From the cell containing the given text, extract its center point as [X, Y] coordinate. 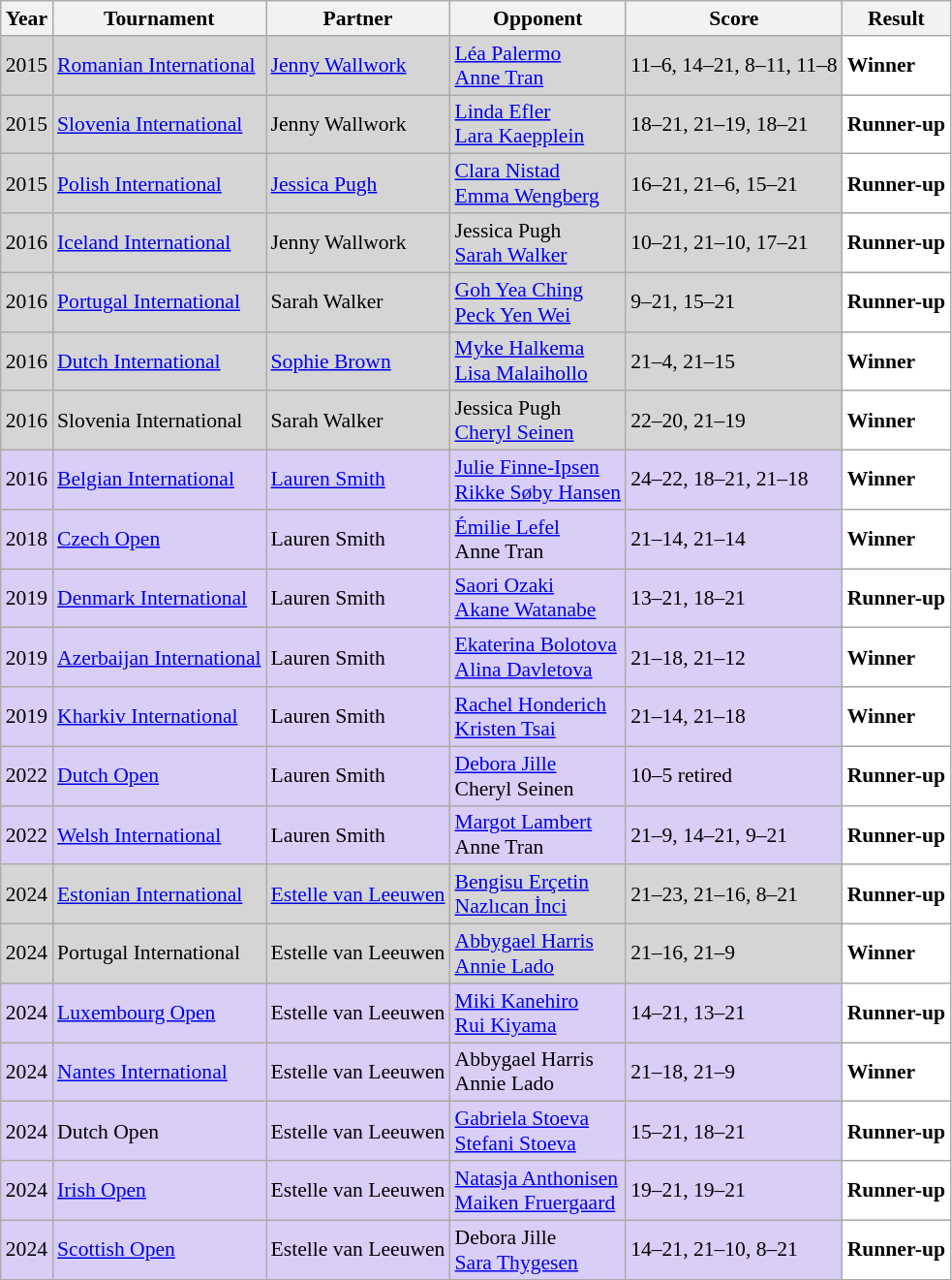
11–6, 14–21, 8–11, 11–8 [734, 66]
21–14, 21–14 [734, 539]
Belgian International [159, 481]
Miki Kanehiro Rui Kiyama [537, 1014]
21–14, 21–18 [734, 717]
21–23, 21–16, 8–21 [734, 895]
Irish Open [159, 1190]
Jessica Pugh Sarah Walker [537, 242]
21–18, 21–9 [734, 1072]
Luxembourg Open [159, 1014]
Welsh International [159, 835]
21–18, 21–12 [734, 657]
14–21, 13–21 [734, 1014]
10–5 retired [734, 775]
24–22, 18–21, 21–18 [734, 481]
18–21, 21–19, 18–21 [734, 124]
Ekaterina Bolotova Alina Davletova [537, 657]
Saori Ozaki Akane Watanabe [537, 599]
9–21, 15–21 [734, 302]
Jessica Pugh [358, 184]
Julie Finne-Ipsen Rikke Søby Hansen [537, 481]
14–21, 21–10, 8–21 [734, 1250]
Year [27, 18]
Natasja Anthonisen Maiken Fruergaard [537, 1190]
Léa Palermo Anne Tran [537, 66]
Czech Open [159, 539]
Romanian International [159, 66]
Polish International [159, 184]
10–21, 21–10, 17–21 [734, 242]
Sophie Brown [358, 360]
Result [897, 18]
Partner [358, 18]
15–21, 18–21 [734, 1132]
16–21, 21–6, 15–21 [734, 184]
Debora Jille Cheryl Seinen [537, 775]
Tournament [159, 18]
21–4, 21–15 [734, 360]
Iceland International [159, 242]
Émilie Lefel Anne Tran [537, 539]
Jessica Pugh Cheryl Seinen [537, 421]
13–21, 18–21 [734, 599]
Opponent [537, 18]
21–16, 21–9 [734, 953]
Estonian International [159, 895]
Score [734, 18]
Clara Nistad Emma Wengberg [537, 184]
Rachel Honderich Kristen Tsai [537, 717]
Azerbaijan International [159, 657]
Margot Lambert Anne Tran [537, 835]
19–21, 19–21 [734, 1190]
22–20, 21–19 [734, 421]
21–9, 14–21, 9–21 [734, 835]
Nantes International [159, 1072]
2018 [27, 539]
Bengisu Erçetin Nazlıcan İnci [537, 895]
Kharkiv International [159, 717]
Goh Yea Ching Peck Yen Wei [537, 302]
Dutch International [159, 360]
Myke Halkema Lisa Malaihollo [537, 360]
Denmark International [159, 599]
Scottish Open [159, 1250]
Gabriela Stoeva Stefani Stoeva [537, 1132]
Linda Efler Lara Kaepplein [537, 124]
Debora Jille Sara Thygesen [537, 1250]
